Scan for the cell matching the given text and deliver its (x, y) coordinate at center. 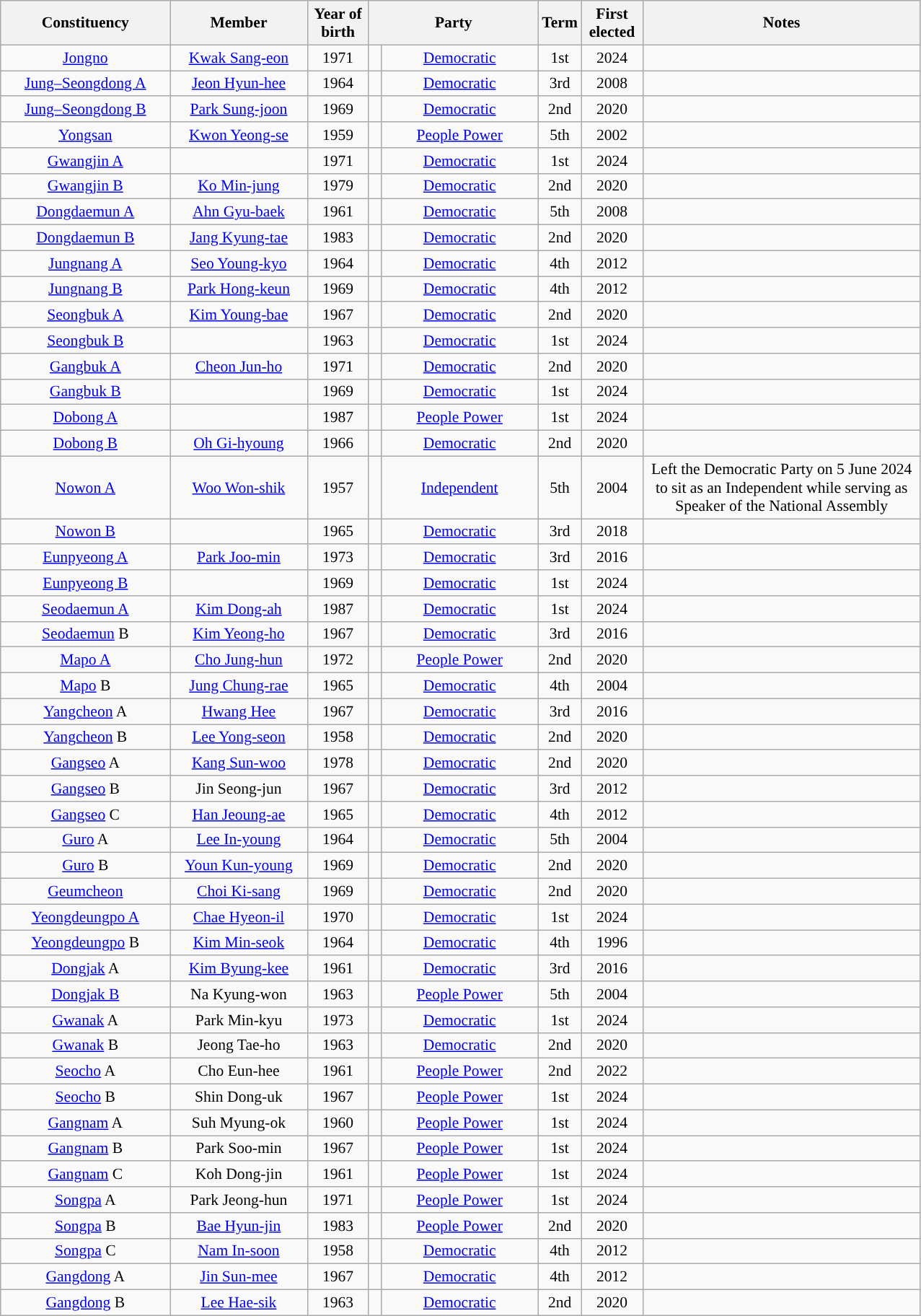
Jung–Seongdong B (85, 110)
1972 (338, 660)
Gwanak A (85, 1020)
Seodaemun B (85, 634)
Yeongdeungpo A (85, 917)
Kang Sun-woo (239, 763)
Independent (459, 488)
Yeongdeungpo B (85, 943)
Yangcheon A (85, 711)
Dobong B (85, 444)
Gwanak B (85, 1045)
Koh Dong-jin (239, 1175)
Party (453, 23)
Member (239, 23)
Gangseo C (85, 815)
Ahn Gyu-baek (239, 212)
Hwang Hee (239, 711)
Kim Dong-ah (239, 609)
Geumcheon (85, 892)
Suh Myung-ok (239, 1123)
Jungnang A (85, 263)
Nowon B (85, 532)
Park Min-kyu (239, 1020)
Kim Byung-kee (239, 969)
Jang Kyung-tae (239, 238)
2018 (612, 532)
Dongjak B (85, 994)
Dongjak A (85, 969)
1979 (338, 186)
Gangnam C (85, 1175)
Jungnang B (85, 289)
Gangdong A (85, 1277)
Kwak Sang-eon (239, 58)
Yongsan (85, 135)
Jung Chung-rae (239, 686)
Kim Min-seok (239, 943)
Park Sung-joon (239, 110)
Jeong Tae-ho (239, 1045)
Songpa A (85, 1200)
Jung–Seongdong A (85, 84)
1959 (338, 135)
2002 (612, 135)
Lee Yong-seon (239, 737)
Eunpyeong B (85, 583)
Dongdaemun A (85, 212)
Cheon Jun-ho (239, 367)
Shin Dong-uk (239, 1097)
Lee In-young (239, 840)
Songpa B (85, 1226)
Yangcheon B (85, 737)
1966 (338, 444)
Seo Young-kyo (239, 263)
Ko Min-jung (239, 186)
Left the Democratic Party on 5 June 2024 to sit as an Independent while serving as Speaker of the National Assembly (782, 488)
Cho Eun-hee (239, 1071)
Woo Won-shik (239, 488)
First elected (612, 23)
Seongbuk B (85, 341)
Gangdong B (85, 1303)
Gwangjin A (85, 161)
Guro B (85, 866)
1970 (338, 917)
Term (560, 23)
1978 (338, 763)
Songpa C (85, 1251)
1960 (338, 1123)
Park Jeong-hun (239, 1200)
Eunpyeong A (85, 558)
Na Kyung-won (239, 994)
Mapo A (85, 660)
Jin Seong-jun (239, 789)
Jongno (85, 58)
Park Soo-min (239, 1149)
Seocho A (85, 1071)
Jin Sun-mee (239, 1277)
Mapo B (85, 686)
Bae Hyun-jin (239, 1226)
Gangseo A (85, 763)
1996 (612, 943)
Notes (782, 23)
Seongbuk A (85, 315)
Kwon Yeong-se (239, 135)
Seocho B (85, 1097)
Constituency (85, 23)
Park Joo-min (239, 558)
Cho Jung-hun (239, 660)
Choi Ki-sang (239, 892)
2022 (612, 1071)
Gangseo B (85, 789)
Chae Hyeon-il (239, 917)
Han Jeoung-ae (239, 815)
Nowon A (85, 488)
1957 (338, 488)
Gangbuk B (85, 392)
Park Hong-keun (239, 289)
Gwangjin B (85, 186)
Jeon Hyun-hee (239, 84)
Youn Kun-young (239, 866)
Gangnam A (85, 1123)
Guro A (85, 840)
Lee Hae-sik (239, 1303)
Dobong A (85, 418)
Gangbuk A (85, 367)
Gangnam B (85, 1149)
Kim Yeong-ho (239, 634)
Nam In-soon (239, 1251)
Seodaemun A (85, 609)
Dongdaemun B (85, 238)
Year of birth (338, 23)
Kim Young-bae (239, 315)
Oh Gi-hyoung (239, 444)
